Extract the (X, Y) coordinate from the center of the cell holding the provided text.  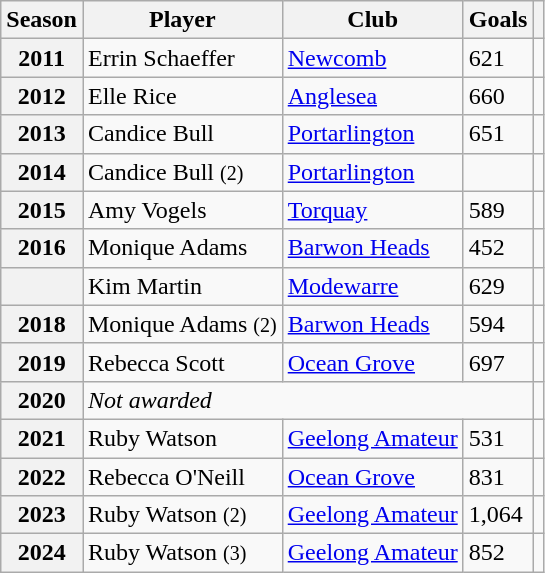
2023 (42, 515)
Club (372, 20)
2024 (42, 553)
831 (498, 477)
Ruby Watson (182, 438)
531 (498, 438)
697 (498, 362)
2018 (42, 324)
Elle Rice (182, 96)
Goals (498, 20)
Modewarre (372, 286)
2020 (42, 400)
2016 (42, 248)
2019 (42, 362)
Ruby Watson (3) (182, 553)
651 (498, 134)
2022 (42, 477)
1,064 (498, 515)
589 (498, 210)
Player (182, 20)
Not awarded (307, 400)
Amy Vogels (182, 210)
852 (498, 553)
452 (498, 248)
Rebecca O'Neill (182, 477)
660 (498, 96)
Candice Bull (182, 134)
Errin Schaeffer (182, 58)
2013 (42, 134)
621 (498, 58)
2011 (42, 58)
594 (498, 324)
2021 (42, 438)
Monique Adams (182, 248)
Kim Martin (182, 286)
Anglesea (372, 96)
Candice Bull (2) (182, 172)
629 (498, 286)
2015 (42, 210)
Monique Adams (2) (182, 324)
Ruby Watson (2) (182, 515)
Newcomb (372, 58)
2012 (42, 96)
2014 (42, 172)
Season (42, 20)
Rebecca Scott (182, 362)
Torquay (372, 210)
